Return [X, Y] of the center of cell containing provided text 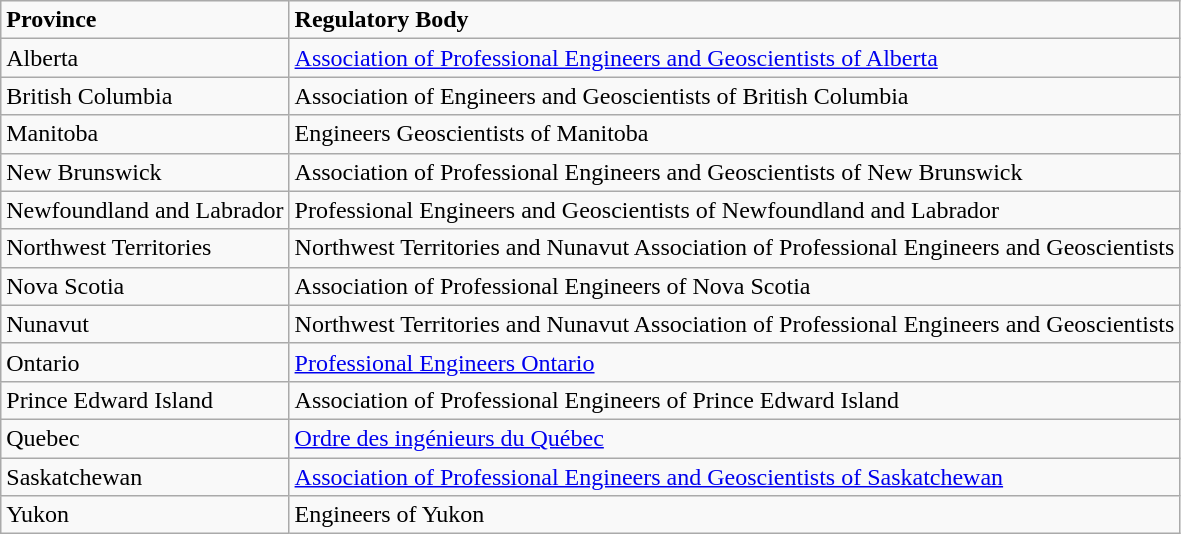
Professional Engineers and Geoscientists of Newfoundland and Labrador [734, 210]
Yukon [145, 515]
British Columbia [145, 96]
Association of Professional Engineers and Geoscientists of New Brunswick [734, 172]
Prince Edward Island [145, 400]
Engineers of Yukon [734, 515]
Association of Professional Engineers of Nova Scotia [734, 286]
Manitoba [145, 134]
Professional Engineers Ontario [734, 362]
Saskatchewan [145, 477]
Northwest Territories [145, 248]
Ordre des ingénieurs du Québec [734, 438]
Nunavut [145, 324]
Association of Professional Engineers of Prince Edward Island [734, 400]
Quebec [145, 438]
Regulatory Body [734, 20]
New Brunswick [145, 172]
Engineers Geoscientists of Manitoba [734, 134]
Nova Scotia [145, 286]
Association of Engineers and Geoscientists of British Columbia [734, 96]
Association of Professional Engineers and Geoscientists of Saskatchewan [734, 477]
Province [145, 20]
Alberta [145, 58]
Ontario [145, 362]
Association of Professional Engineers and Geoscientists of Alberta [734, 58]
Newfoundland and Labrador [145, 210]
